Provide the [x, y] coordinate of the cell's center where the given text is located.  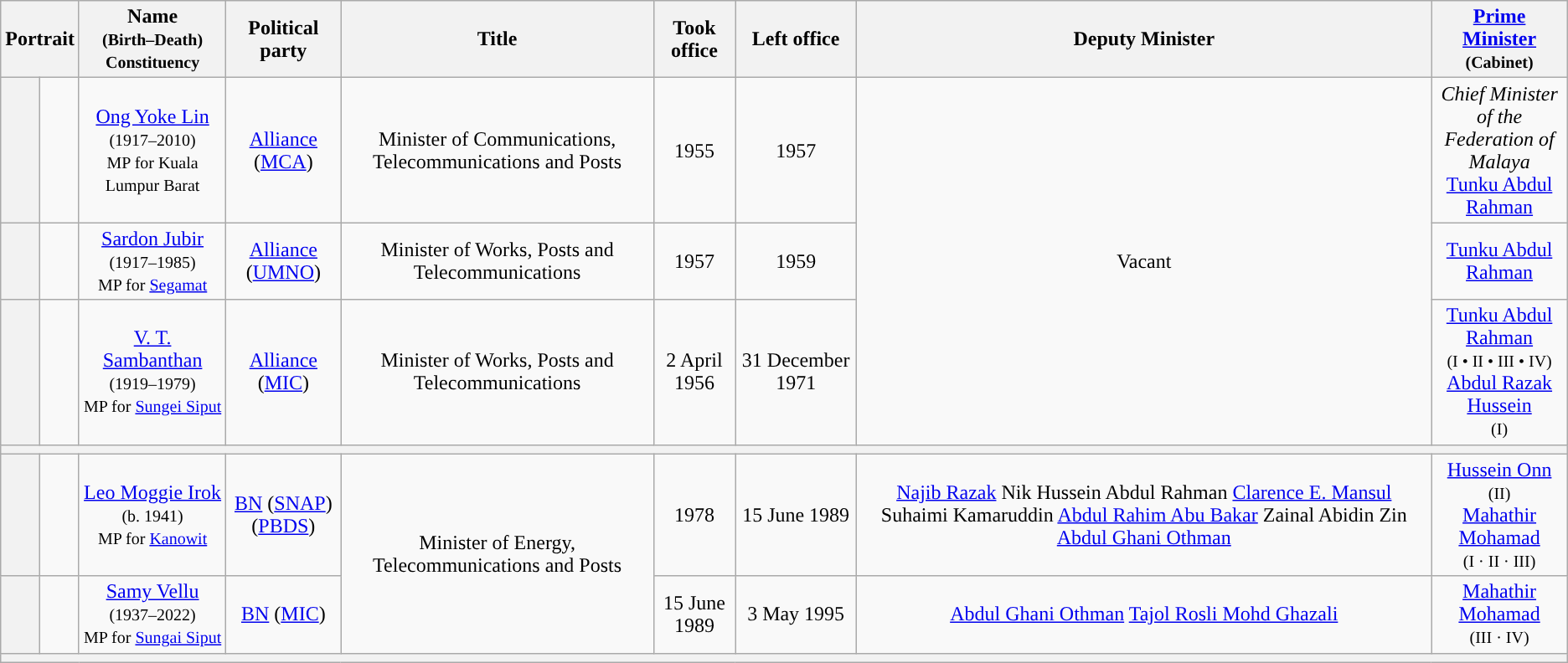
1959 [796, 261]
BN (MIC) [283, 614]
Sardon Jubir(1917–1985)MP for Segamat [152, 261]
BN (SNAP)(PBDS) [283, 515]
Political party [283, 39]
Alliance (MIC) [283, 372]
Alliance (UMNO) [283, 261]
Ong Yoke Lin(1917–2010)MP for Kuala Lumpur Barat [152, 151]
Minister of Communications, Telecommunications and Posts [498, 151]
Chief Minister of the Federation of MalayaTunku Abdul Rahman [1499, 151]
Deputy Minister [1144, 39]
Tunku Abdul Rahman(I • II • III • IV)Abdul Razak Hussein(I) [1499, 372]
Vacant [1144, 261]
Najib Razak Nik Hussein Abdul Rahman Clarence E. Mansul Suhaimi Kamaruddin Abdul Rahim Abu Bakar Zainal Abidin Zin Abdul Ghani Othman [1144, 515]
Mahathir Mohamad(III · IV) [1499, 614]
Alliance (MCA) [283, 151]
1978 [694, 515]
Leo Moggie Irok(b. 1941)MP for Kanowit [152, 515]
Portrait [40, 39]
Tunku Abdul Rahman [1499, 261]
31 December 1971 [796, 372]
1955 [694, 151]
Abdul Ghani Othman Tajol Rosli Mohd Ghazali [1144, 614]
Samy Vellu(1937–2022)MP for Sungai Siput [152, 614]
Title [498, 39]
Minister of Energy, Telecommunications and Posts [498, 553]
3 May 1995 [796, 614]
Prime Minister(Cabinet) [1499, 39]
Left office [796, 39]
Took office [694, 39]
V. T. Sambanthan(1919–1979)MP for Sungei Siput [152, 372]
2 April 1956 [694, 372]
Name(Birth–Death)Constituency [152, 39]
Hussein Onn(II)Mahathir Mohamad(I · II · III) [1499, 515]
